Locate the cell with the specified text and output its [x, y] center coordinate. 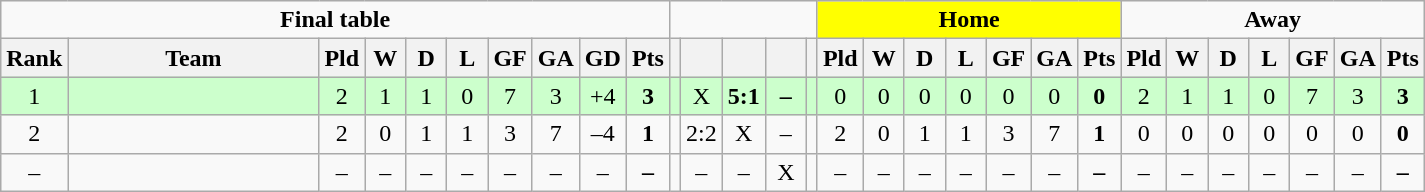
–4 [602, 134]
2:2 [701, 134]
5:1 [744, 96]
Home [968, 20]
Final table [336, 20]
+4 [602, 96]
GD [602, 58]
Team [194, 58]
Away [1272, 20]
Rank [34, 58]
